Capture the cell that displays the provided text and extract its [X, Y] central coordinate. 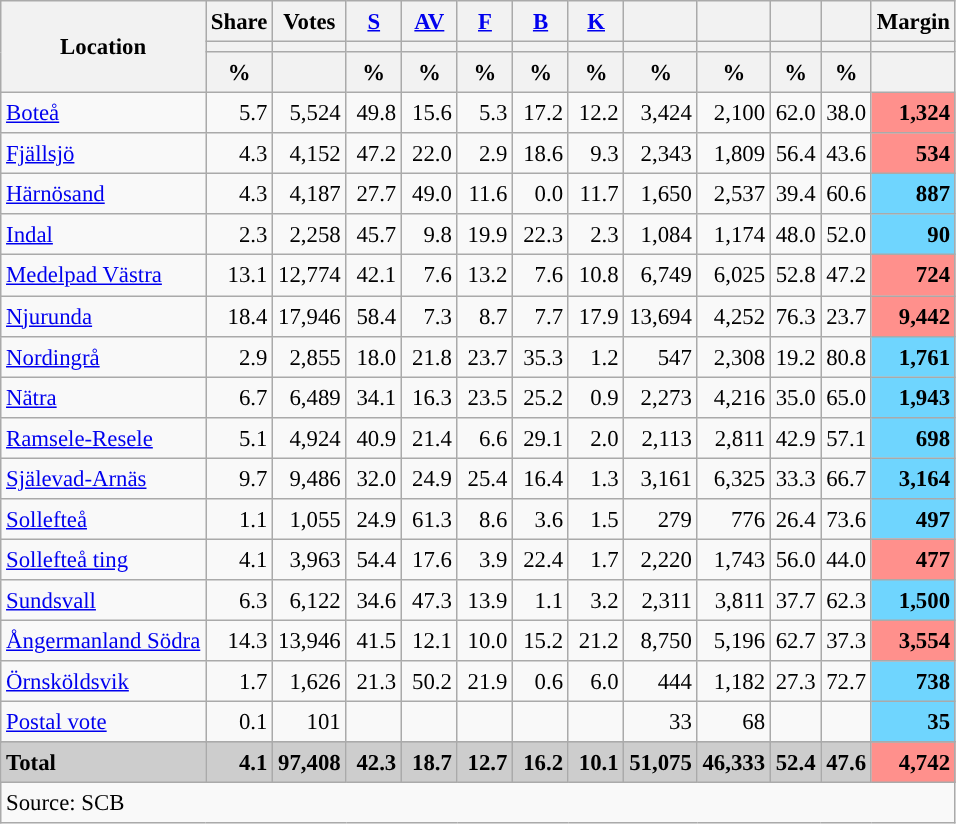
44.0 [846, 560]
32.0 [374, 478]
5,524 [310, 114]
Nätra [104, 398]
25.4 [485, 478]
61.3 [430, 520]
35 [913, 722]
Sundsvall [104, 600]
9,486 [310, 478]
52.0 [846, 234]
1,500 [913, 600]
35.0 [795, 398]
Njurunda [104, 316]
13,946 [310, 640]
Själevad-Arnäs [104, 478]
3,554 [913, 640]
547 [660, 356]
2,100 [734, 114]
51,075 [660, 762]
Ramsele-Resele [104, 438]
5.3 [485, 114]
29.1 [541, 438]
12.1 [430, 640]
4,742 [913, 762]
4,187 [310, 194]
Total [104, 762]
3,161 [660, 478]
Ångermanland Södra [104, 640]
1,761 [913, 356]
76.3 [795, 316]
6.6 [485, 438]
12,774 [310, 276]
41.5 [374, 640]
18.0 [374, 356]
1,084 [660, 234]
97,408 [310, 762]
3.6 [541, 520]
10.8 [596, 276]
49.8 [374, 114]
52.8 [795, 276]
101 [310, 722]
1,324 [913, 114]
39.4 [795, 194]
698 [913, 438]
1.3 [596, 478]
26.4 [795, 520]
1,174 [734, 234]
6.3 [240, 600]
47.6 [846, 762]
Sollefteå ting [104, 560]
21.4 [430, 438]
21.9 [485, 682]
54.4 [374, 560]
15.2 [541, 640]
3.2 [596, 600]
57.1 [846, 438]
21.8 [430, 356]
6.0 [596, 682]
6,025 [734, 276]
724 [913, 276]
34.1 [374, 398]
3,424 [660, 114]
38.0 [846, 114]
17,946 [310, 316]
8.6 [485, 520]
0.9 [596, 398]
S [374, 22]
56.4 [795, 154]
27.3 [795, 682]
0.6 [541, 682]
18.6 [541, 154]
23.5 [485, 398]
5,196 [734, 640]
9.8 [430, 234]
21.2 [596, 640]
3,963 [310, 560]
534 [913, 154]
6,122 [310, 600]
56.0 [795, 560]
2,343 [660, 154]
11.7 [596, 194]
6,325 [734, 478]
60.6 [846, 194]
4,252 [734, 316]
3.9 [485, 560]
17.9 [596, 316]
F [485, 22]
0.1 [240, 722]
49.0 [430, 194]
47.3 [430, 600]
3,811 [734, 600]
2,113 [660, 438]
2,311 [660, 600]
8.7 [485, 316]
6,749 [660, 276]
12.2 [596, 114]
738 [913, 682]
17.6 [430, 560]
2,811 [734, 438]
Örnsköldsvik [104, 682]
21.3 [374, 682]
444 [660, 682]
2,855 [310, 356]
17.2 [541, 114]
58.4 [374, 316]
0.0 [541, 194]
33 [660, 722]
477 [913, 560]
42.1 [374, 276]
4,216 [734, 398]
497 [913, 520]
8,750 [660, 640]
Postal vote [104, 722]
K [596, 22]
1.5 [596, 520]
Härnösand [104, 194]
Boteå [104, 114]
2,308 [734, 356]
1,650 [660, 194]
2,537 [734, 194]
279 [660, 520]
10.1 [596, 762]
Source: SCB [478, 804]
45.7 [374, 234]
AV [430, 22]
2,273 [660, 398]
7.3 [430, 316]
6,489 [310, 398]
1,182 [734, 682]
2,258 [310, 234]
62.0 [795, 114]
18.4 [240, 316]
19.9 [485, 234]
1,809 [734, 154]
3,164 [913, 478]
62.3 [846, 600]
52.4 [795, 762]
22.4 [541, 560]
15.6 [430, 114]
37.3 [846, 640]
Votes [310, 22]
37.7 [795, 600]
2.0 [596, 438]
9.7 [240, 478]
42.9 [795, 438]
10.0 [485, 640]
11.6 [485, 194]
22.0 [430, 154]
776 [734, 520]
1,626 [310, 682]
1,055 [310, 520]
2,220 [660, 560]
Location [104, 47]
22.3 [541, 234]
42.3 [374, 762]
Fjällsjö [104, 154]
19.2 [795, 356]
5.1 [240, 438]
13.2 [485, 276]
6.7 [240, 398]
66.7 [846, 478]
40.9 [374, 438]
16.3 [430, 398]
43.6 [846, 154]
62.7 [795, 640]
25.2 [541, 398]
68 [734, 722]
16.4 [541, 478]
72.7 [846, 682]
73.6 [846, 520]
Medelpad Västra [104, 276]
27.7 [374, 194]
14.3 [240, 640]
13,694 [660, 316]
90 [913, 234]
48.0 [795, 234]
4,152 [310, 154]
13.9 [485, 600]
Share [240, 22]
887 [913, 194]
18.7 [430, 762]
Sollefteå [104, 520]
7.7 [541, 316]
34.6 [374, 600]
B [541, 22]
80.8 [846, 356]
1,743 [734, 560]
33.3 [795, 478]
50.2 [430, 682]
Nordingrå [104, 356]
9,442 [913, 316]
1,943 [913, 398]
13.1 [240, 276]
Indal [104, 234]
1.2 [596, 356]
16.2 [541, 762]
5.7 [240, 114]
65.0 [846, 398]
12.7 [485, 762]
Margin [913, 22]
4,924 [310, 438]
9.3 [596, 154]
35.3 [541, 356]
46,333 [734, 762]
